Find where the given text appears and provide that cell's center as [X, Y] coordinate. 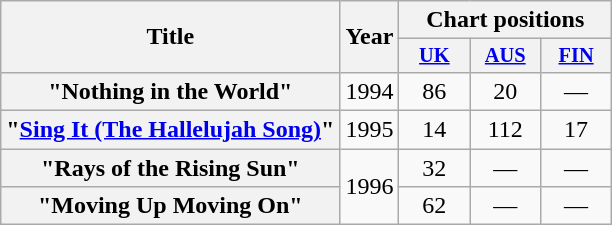
86 [434, 91]
112 [506, 130]
"Rays of the Rising Sun" [170, 168]
FIN [576, 56]
32 [434, 168]
1996 [370, 187]
Chart positions [506, 20]
"Nothing in the World" [170, 91]
1995 [370, 130]
20 [506, 91]
62 [434, 206]
Title [170, 37]
"Moving Up Moving On" [170, 206]
"Sing It (The Hallelujah Song)" [170, 130]
UK [434, 56]
1994 [370, 91]
Year [370, 37]
14 [434, 130]
AUS [506, 56]
17 [576, 130]
